From the cell containing the given text, extract its center point as [X, Y] coordinate. 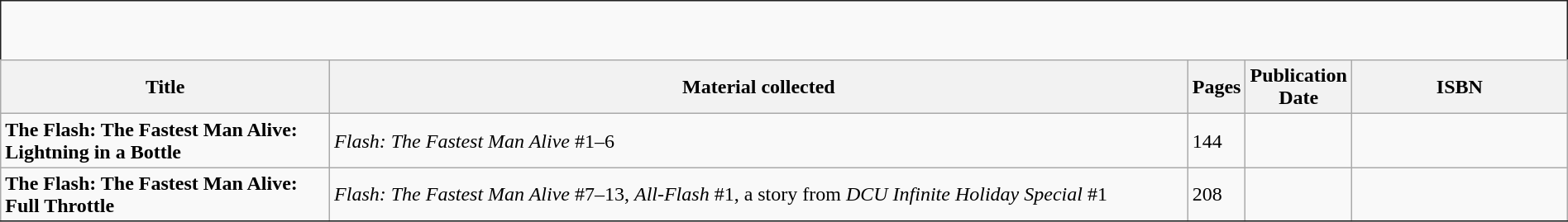
The Flash: The Fastest Man Alive: Lightning in a Bottle [165, 140]
144 [1217, 140]
Title [165, 87]
Pages [1217, 87]
Material collected [759, 87]
Flash: The Fastest Man Alive #7–13, All-Flash #1, a story from DCU Infinite Holiday Special #1 [759, 195]
Publication Date [1298, 87]
ISBN [1459, 87]
208 [1217, 195]
The Flash: The Fastest Man Alive: Full Throttle [165, 195]
Flash: The Fastest Man Alive #1–6 [759, 140]
